Return [X, Y] of the center of cell containing provided text 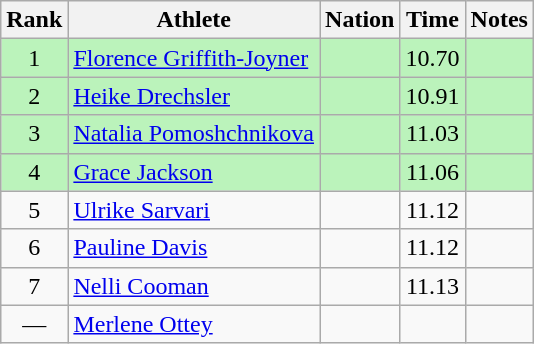
11.13 [432, 286]
6 [34, 248]
Merlene Ottey [194, 324]
3 [34, 134]
7 [34, 286]
11.06 [432, 172]
11.03 [432, 134]
Heike Drechsler [194, 96]
Grace Jackson [194, 172]
Notes [499, 20]
1 [34, 58]
10.91 [432, 96]
Natalia Pomoshchnikova [194, 134]
— [34, 324]
Ulrike Sarvari [194, 210]
Pauline Davis [194, 248]
5 [34, 210]
Nelli Cooman [194, 286]
Nation [360, 20]
Athlete [194, 20]
10.70 [432, 58]
2 [34, 96]
4 [34, 172]
Florence Griffith-Joyner [194, 58]
Rank [34, 20]
Time [432, 20]
